Provide the [x, y] coordinate of the cell's center where the given text is located.  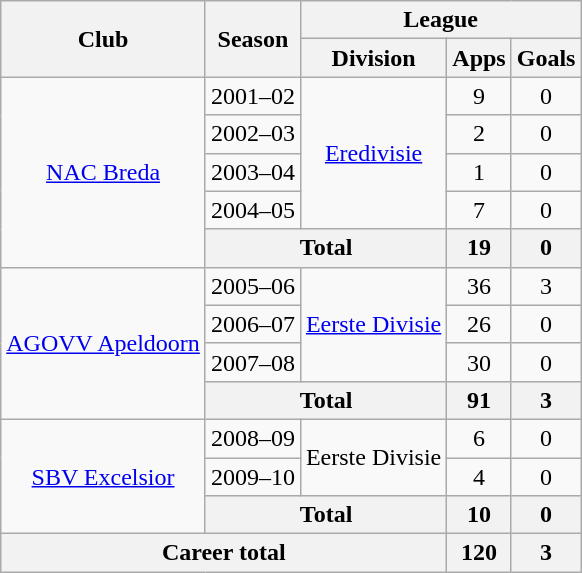
2005–06 [252, 286]
2002–03 [252, 134]
Division [373, 58]
26 [479, 324]
2007–08 [252, 362]
2006–07 [252, 324]
2009–10 [252, 477]
6 [479, 438]
NAC Breda [104, 172]
2 [479, 134]
30 [479, 362]
AGOVV Apeldoorn [104, 343]
2004–05 [252, 210]
4 [479, 477]
9 [479, 96]
SBV Excelsior [104, 476]
7 [479, 210]
2008–09 [252, 438]
Apps [479, 58]
1 [479, 172]
2001–02 [252, 96]
91 [479, 400]
36 [479, 286]
Eredivisie [373, 153]
Career total [224, 553]
2003–04 [252, 172]
10 [479, 515]
Goals [546, 58]
120 [479, 553]
Club [104, 39]
19 [479, 248]
Season [252, 39]
League [440, 20]
